Pinpoint the cell where the given text exists, returning its [x, y] midpoint coordinate. 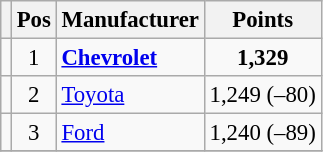
3 [34, 133]
Toyota [130, 95]
Chevrolet [130, 58]
1,240 (–89) [262, 133]
Ford [130, 133]
Manufacturer [130, 20]
2 [34, 95]
Pos [34, 20]
Points [262, 20]
1,329 [262, 58]
1 [34, 58]
1,249 (–80) [262, 95]
